Return [X, Y] of the center of cell containing provided text 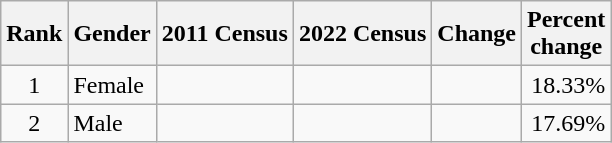
Gender [112, 34]
1 [34, 85]
18.33% [566, 85]
2022 Census [362, 34]
Percentchange [566, 34]
Change [477, 34]
Male [112, 123]
17.69% [566, 123]
2011 Census [224, 34]
2 [34, 123]
Rank [34, 34]
Female [112, 85]
